Return the (X, Y) coordinate for the center point of the cell that contains the specified text.  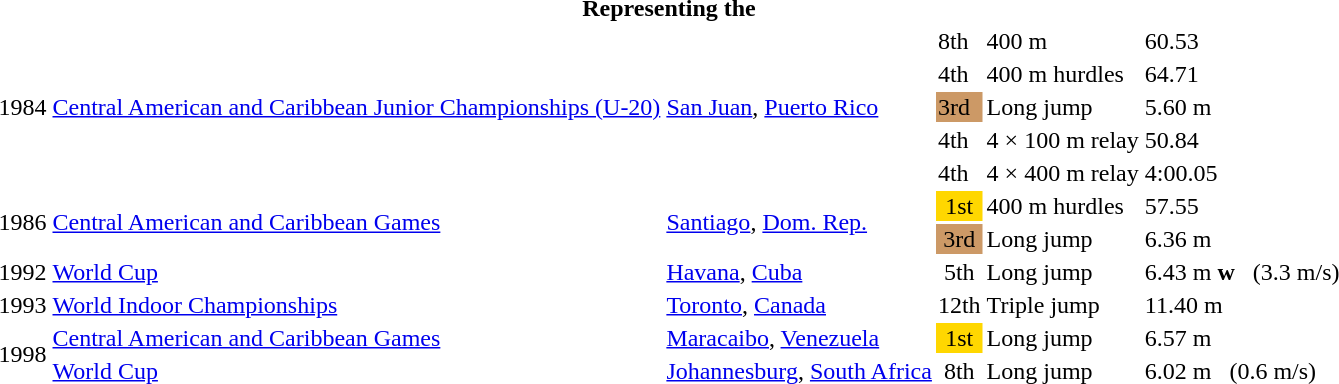
8th (959, 41)
12th (959, 305)
World Cup (356, 272)
Havana, Cuba (800, 272)
Maracaibo, Venezuela (800, 338)
San Juan, Puerto Rico (800, 107)
4 × 100 m relay (1062, 140)
4 × 400 m relay (1062, 173)
Toronto, Canada (800, 305)
400 m (1062, 41)
World Indoor Championships (356, 305)
Central American and Caribbean Junior Championships (U-20) (356, 107)
Santiago, Dom. Rep. (800, 222)
5th (959, 272)
Triple jump (1062, 305)
